Locate the cell with the specified text and output its (X, Y) center coordinate. 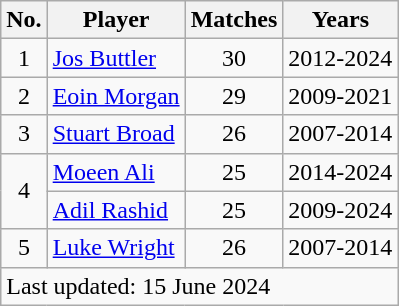
5 (24, 248)
1 (24, 58)
Jos Buttler (116, 58)
Years (340, 20)
29 (234, 96)
Matches (234, 20)
Moeen Ali (116, 172)
2012-2024 (340, 58)
2014-2024 (340, 172)
2009-2021 (340, 96)
2009-2024 (340, 210)
4 (24, 191)
Adil Rashid (116, 210)
2 (24, 96)
Last updated: 15 June 2024 (200, 286)
Stuart Broad (116, 134)
Eoin Morgan (116, 96)
Luke Wright (116, 248)
Player (116, 20)
No. (24, 20)
3 (24, 134)
30 (234, 58)
